Find where the given text appears and provide that cell's center as [X, Y] coordinate. 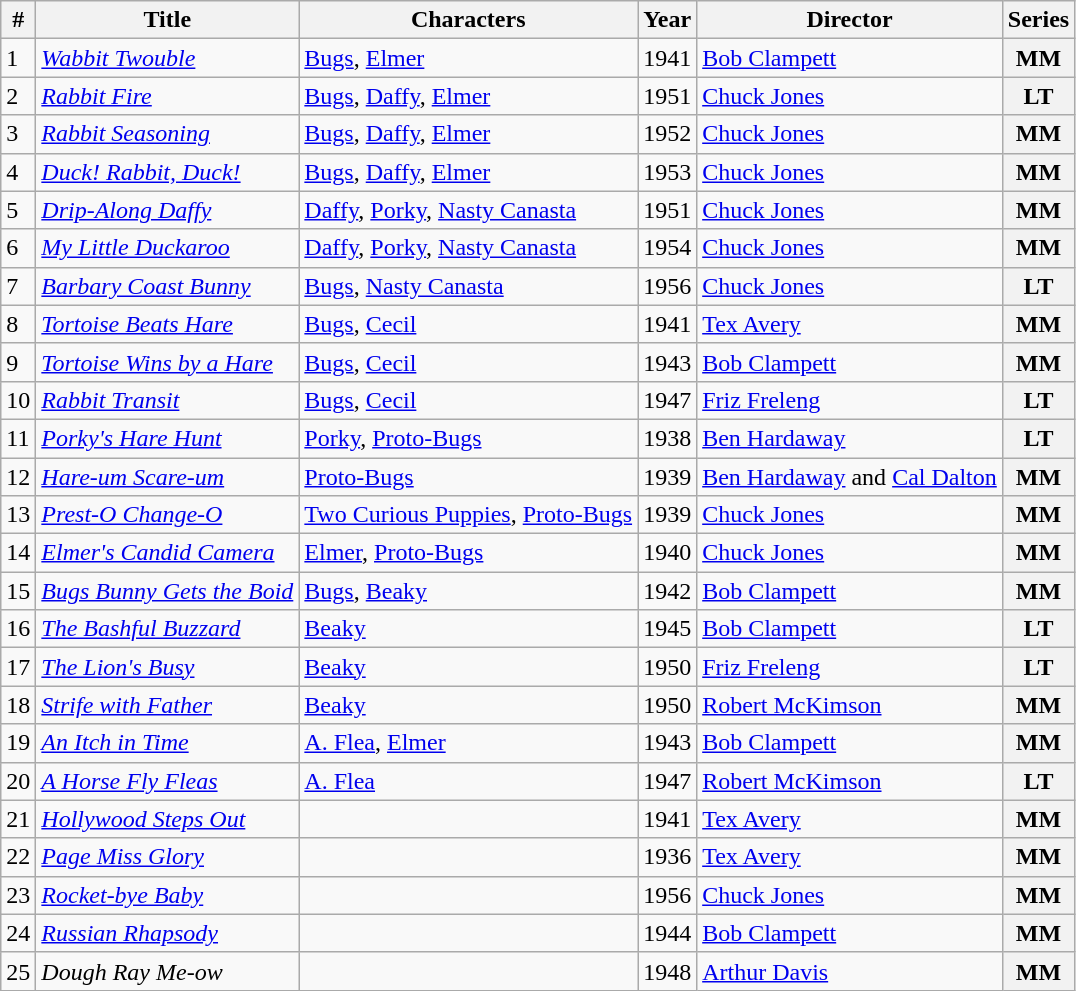
Bugs, Nasty Canasta [468, 286]
Elmer's Candid Camera [168, 553]
11 [18, 438]
Bugs, Elmer [468, 58]
Wabbit Twouble [168, 58]
2 [18, 96]
# [18, 20]
15 [18, 591]
20 [18, 781]
1 [18, 58]
Characters [468, 20]
A. Flea [468, 781]
Dough Ray Me-ow [168, 971]
1938 [668, 438]
A. Flea, Elmer [468, 743]
Ben Hardaway [850, 438]
Series [1038, 20]
A Horse Fly Fleas [168, 781]
Hollywood Steps Out [168, 819]
My Little Duckaroo [168, 248]
Elmer, Proto-Bugs [468, 553]
Rabbit Transit [168, 400]
18 [18, 705]
Porky, Proto-Bugs [468, 438]
Ben Hardaway and Cal Dalton [850, 477]
1944 [668, 933]
Tortoise Wins by a Hare [168, 362]
Two Curious Puppies, Proto-Bugs [468, 515]
Prest-O Change-O [168, 515]
The Lion's Busy [168, 667]
Hare-um Scare-um [168, 477]
23 [18, 895]
1940 [668, 553]
1945 [668, 629]
1936 [668, 857]
21 [18, 819]
Bugs Bunny Gets the Boid [168, 591]
Tortoise Beats Hare [168, 324]
17 [18, 667]
1948 [668, 971]
Russian Rhapsody [168, 933]
An Itch in Time [168, 743]
1953 [668, 172]
Rocket-bye Baby [168, 895]
6 [18, 248]
24 [18, 933]
13 [18, 515]
9 [18, 362]
4 [18, 172]
Barbary Coast Bunny [168, 286]
The Bashful Buzzard [168, 629]
Title [168, 20]
7 [18, 286]
3 [18, 134]
1954 [668, 248]
1942 [668, 591]
16 [18, 629]
1952 [668, 134]
Rabbit Seasoning [168, 134]
22 [18, 857]
Strife with Father [168, 705]
Duck! Rabbit, Duck! [168, 172]
Proto-Bugs [468, 477]
10 [18, 400]
Year [668, 20]
Director [850, 20]
19 [18, 743]
25 [18, 971]
Bugs, Beaky [468, 591]
Page Miss Glory [168, 857]
8 [18, 324]
14 [18, 553]
12 [18, 477]
Rabbit Fire [168, 96]
5 [18, 210]
Porky's Hare Hunt [168, 438]
Drip-Along Daffy [168, 210]
Arthur Davis [850, 971]
